Determine the (x, y) coordinate at the center of the cell enclosing the given text.  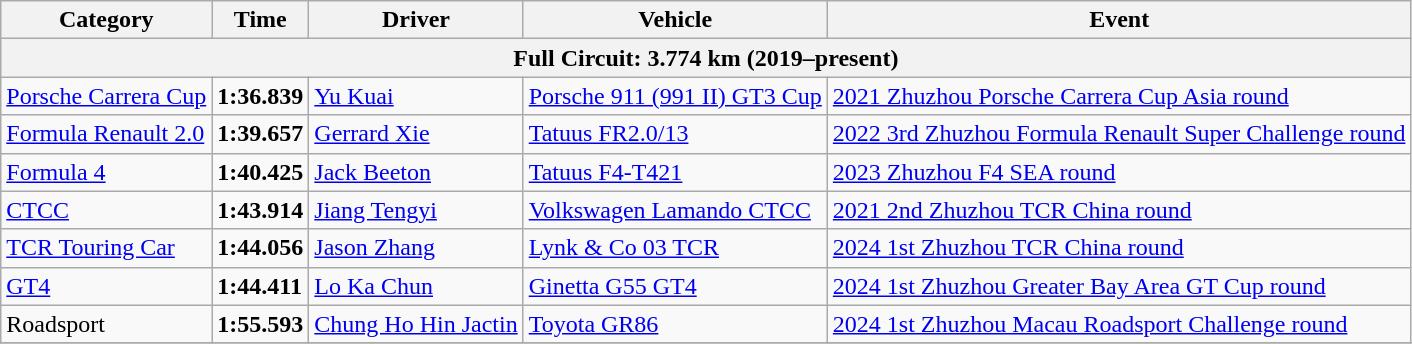
Full Circuit: 3.774 km (2019–present) (706, 58)
1:55.593 (260, 324)
1:40.425 (260, 172)
Yu Kuai (416, 96)
Time (260, 20)
GT4 (106, 286)
TCR Touring Car (106, 248)
CTCC (106, 210)
1:44.411 (260, 286)
Formula Renault 2.0 (106, 134)
1:43.914 (260, 210)
2024 1st Zhuzhou Greater Bay Area GT Cup round (1119, 286)
Tatuus F4-T421 (675, 172)
2021 Zhuzhou Porsche Carrera Cup Asia round (1119, 96)
Vehicle (675, 20)
Ginetta G55 GT4 (675, 286)
2024 1st Zhuzhou Macau Roadsport Challenge round (1119, 324)
Jack Beeton (416, 172)
Tatuus FR2.0/13 (675, 134)
Jiang Tengyi (416, 210)
2024 1st Zhuzhou TCR China round (1119, 248)
1:36.839 (260, 96)
Event (1119, 20)
2022 3rd Zhuzhou Formula Renault Super Challenge round (1119, 134)
1:44.056 (260, 248)
Porsche 911 (991 II) GT3 Cup (675, 96)
Chung Ho Hin Jactin (416, 324)
Driver (416, 20)
1:39.657 (260, 134)
Lo Ka Chun (416, 286)
Jason Zhang (416, 248)
Porsche Carrera Cup (106, 96)
Roadsport (106, 324)
Formula 4 (106, 172)
2023 Zhuzhou F4 SEA round (1119, 172)
2021 2nd Zhuzhou TCR China round (1119, 210)
Toyota GR86 (675, 324)
Category (106, 20)
Volkswagen Lamando CTCC (675, 210)
Lynk & Co 03 TCR (675, 248)
Gerrard Xie (416, 134)
